Provide the (X, Y) coordinate of the cell's center where the given text is located.  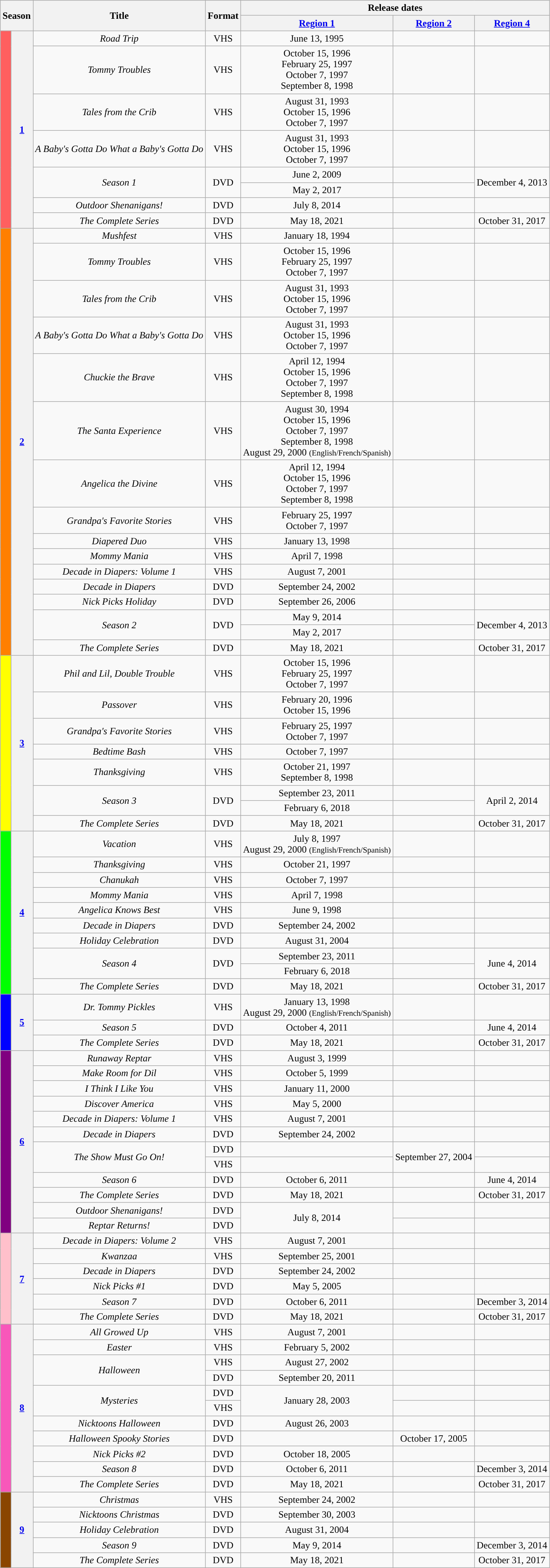
8 (22, 1408)
January 18, 1994 (317, 236)
May 5, 2005 (317, 1286)
1 (22, 130)
September 27, 2004 (434, 1157)
Region 1 (317, 23)
Phil and Lil, Double Trouble (119, 673)
Nicktoons Christmas (119, 1515)
Road Trip (119, 38)
October 17, 2005 (434, 1438)
7 (22, 1278)
August 26, 2003 (317, 1423)
January 13, 1998August 29, 2000 (English/French/Spanish) (317, 1007)
Format (223, 16)
May 5, 2000 (317, 1104)
January 28, 2003 (317, 1400)
I Think I Like You (119, 1089)
October 15, 1996February 25, 1997October 7, 1997September 8, 1998 (317, 70)
July 8, 1997August 29, 2000 (English/French/Spanish) (317, 844)
Kwanzaa (119, 1256)
Dr. Tommy Pickles (119, 1007)
February 20, 1996October 15, 1996 (317, 705)
Mysteries (119, 1400)
Make Room for Dil (119, 1073)
3 (22, 743)
Angelica the Divine (119, 484)
September 26, 2006 (317, 602)
Passover (119, 705)
Title (119, 16)
Season (17, 16)
Nicktoons Halloween (119, 1423)
Nick Picks #1 (119, 1286)
September 20, 2011 (317, 1378)
September 25, 2001 (317, 1256)
Season 8 (119, 1469)
Season 1 (119, 182)
4 (22, 913)
The Show Must Go On! (119, 1157)
Mushfest (119, 236)
October 4, 2011 (317, 1028)
Region 4 (512, 23)
Season 3 (119, 801)
The Santa Experience (119, 431)
Vacation (119, 844)
October 21, 1997September 8, 1998 (317, 773)
Season 2 (119, 625)
Season 4 (119, 963)
January 11, 2000 (317, 1089)
Season 9 (119, 1545)
October 18, 2005 (317, 1454)
Christmas (119, 1499)
Season 7 (119, 1302)
October 21, 1997 (317, 865)
October 5, 1999 (317, 1073)
9 (22, 1530)
August 30, 1994October 15, 1996October 7, 1997September 8, 1998August 29, 2000 (English/French/Spanish) (317, 431)
All Growed Up (119, 1332)
Discover America (119, 1104)
Easter (119, 1347)
August 27, 2002 (317, 1362)
Chanukah (119, 880)
Runaway Reptar (119, 1058)
Region 2 (434, 23)
Nick Picks Holiday (119, 602)
Season 6 (119, 1180)
5 (22, 1022)
February 5, 2002 (317, 1347)
June 9, 1998 (317, 910)
6 (22, 1142)
Halloween (119, 1370)
Decade in Diapers: Volume 2 (119, 1240)
June 2, 2009 (317, 175)
January 13, 1998 (317, 541)
2 (22, 441)
Halloween Spooky Stories (119, 1438)
Diapered Duo (119, 541)
Release dates (395, 8)
September 30, 2003 (317, 1515)
Season 5 (119, 1028)
Bedtime Bash (119, 752)
Chuckie the Brave (119, 378)
April 2, 2014 (512, 801)
June 13, 1995 (317, 38)
August 3, 1999 (317, 1058)
Reptar Returns! (119, 1225)
Angelica Knows Best (119, 910)
Nick Picks #2 (119, 1454)
